Pinpoint the cell where the given text exists, returning its [x, y] midpoint coordinate. 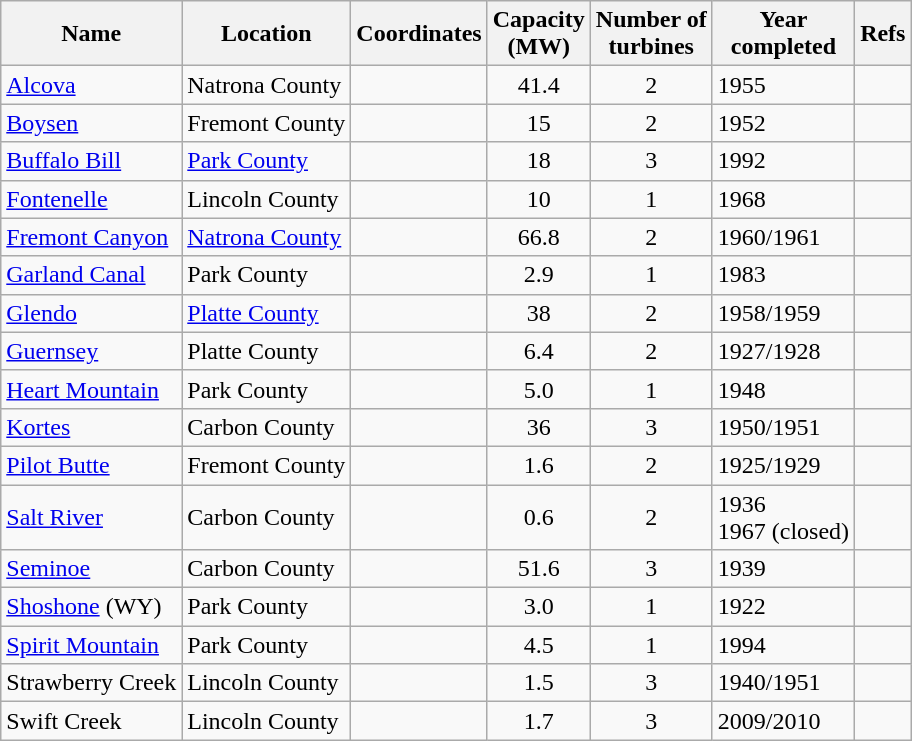
10 [538, 199]
1983 [783, 275]
1968 [783, 199]
1960/1961 [783, 237]
Swift Creek [92, 721]
4.5 [538, 645]
2009/2010 [783, 721]
Strawberry Creek [92, 683]
36 [538, 427]
18 [538, 161]
1992 [783, 161]
Alcova [92, 85]
3.0 [538, 607]
Salt River [92, 516]
1955 [783, 85]
Kortes [92, 427]
5.0 [538, 389]
Capacity(MW) [538, 34]
1927/1928 [783, 351]
1.5 [538, 683]
1958/1959 [783, 313]
0.6 [538, 516]
Yearcompleted [783, 34]
Fontenelle [92, 199]
1994 [783, 645]
Guernsey [92, 351]
15 [538, 123]
2.9 [538, 275]
Fremont Canyon [92, 237]
1.7 [538, 721]
1948 [783, 389]
1940/1951 [783, 683]
Coordinates [419, 34]
Pilot Butte [92, 465]
Seminoe [92, 569]
Garland Canal [92, 275]
Refs [883, 34]
Glendo [92, 313]
1925/1929 [783, 465]
Spirit Mountain [92, 645]
1.6 [538, 465]
Location [266, 34]
Shoshone (WY) [92, 607]
Buffalo Bill [92, 161]
1950/1951 [783, 427]
1952 [783, 123]
66.8 [538, 237]
51.6 [538, 569]
Heart Mountain [92, 389]
6.4 [538, 351]
41.4 [538, 85]
19361967 (closed) [783, 516]
Number ofturbines [651, 34]
38 [538, 313]
Name [92, 34]
1922 [783, 607]
1939 [783, 569]
Boysen [92, 123]
